Determine the (X, Y) coordinate at the center of the cell enclosing the given text.  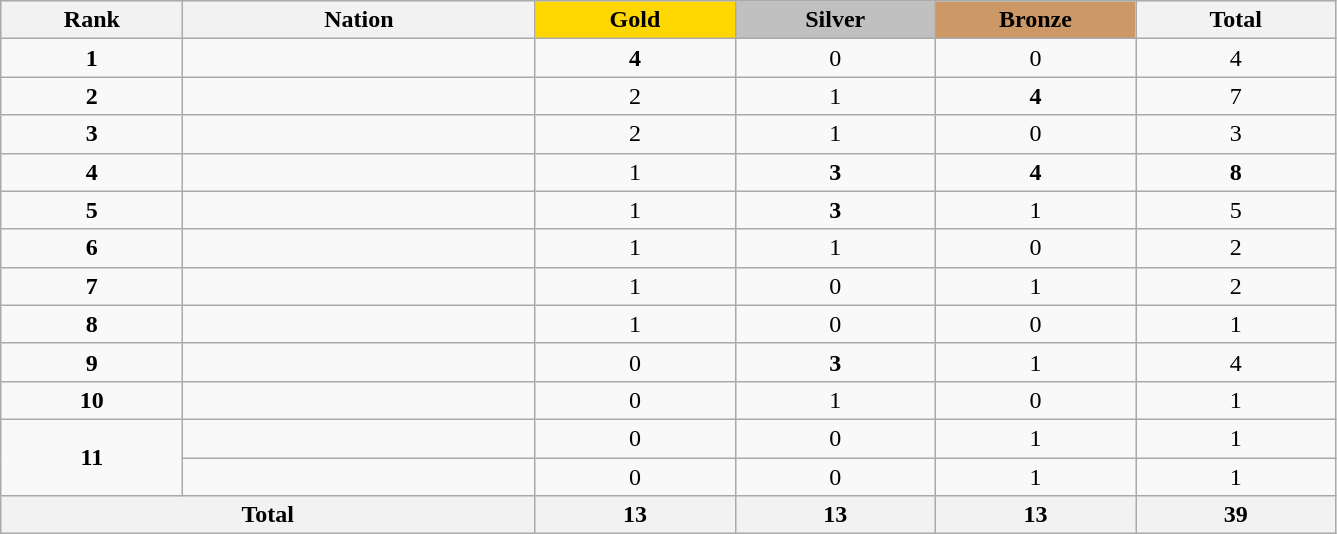
39 (1236, 515)
Gold (635, 20)
6 (92, 248)
Silver (835, 20)
11 (92, 457)
10 (92, 400)
9 (92, 362)
Rank (92, 20)
Nation (359, 20)
Bronze (1035, 20)
